Pinpoint the cell where the given text exists, returning its [x, y] midpoint coordinate. 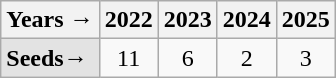
2 [246, 58]
3 [306, 58]
6 [188, 58]
Seeds→ [50, 58]
2022 [128, 20]
2025 [306, 20]
11 [128, 58]
2024 [246, 20]
2023 [188, 20]
Years → [50, 20]
